Capture the cell that displays the provided text and extract its (x, y) central coordinate. 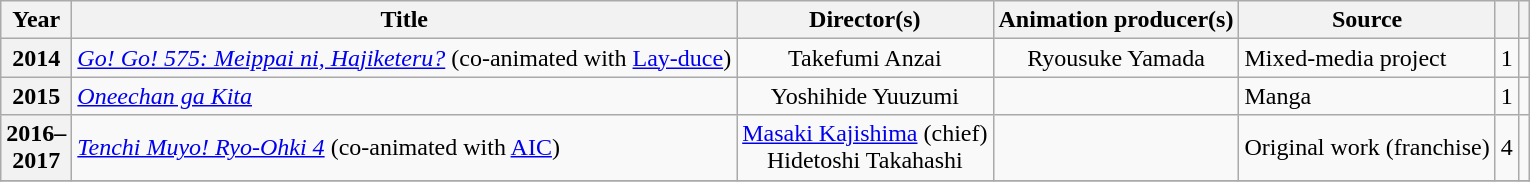
Animation producer(s) (1116, 20)
Mixed-media project (1367, 58)
Source (1367, 20)
Go! Go! 575: Meippai ni, Hajiketeru? (co-animated with Lay-duce) (404, 58)
Masaki Kajishima (chief)Hidetoshi Takahashi (865, 148)
Director(s) (865, 20)
2014 (36, 58)
Ryousuke Yamada (1116, 58)
Manga (1367, 96)
Oneechan ga Kita (404, 96)
Title (404, 20)
2016–2017 (36, 148)
Takefumi Anzai (865, 58)
4 (1506, 148)
2015 (36, 96)
Original work (franchise) (1367, 148)
Year (36, 20)
Yoshihide Yuuzumi (865, 96)
Tenchi Muyo! Ryo-Ohki 4 (co-animated with AIC) (404, 148)
